Extract the (X, Y) coordinate from the center of the cell holding the provided text.  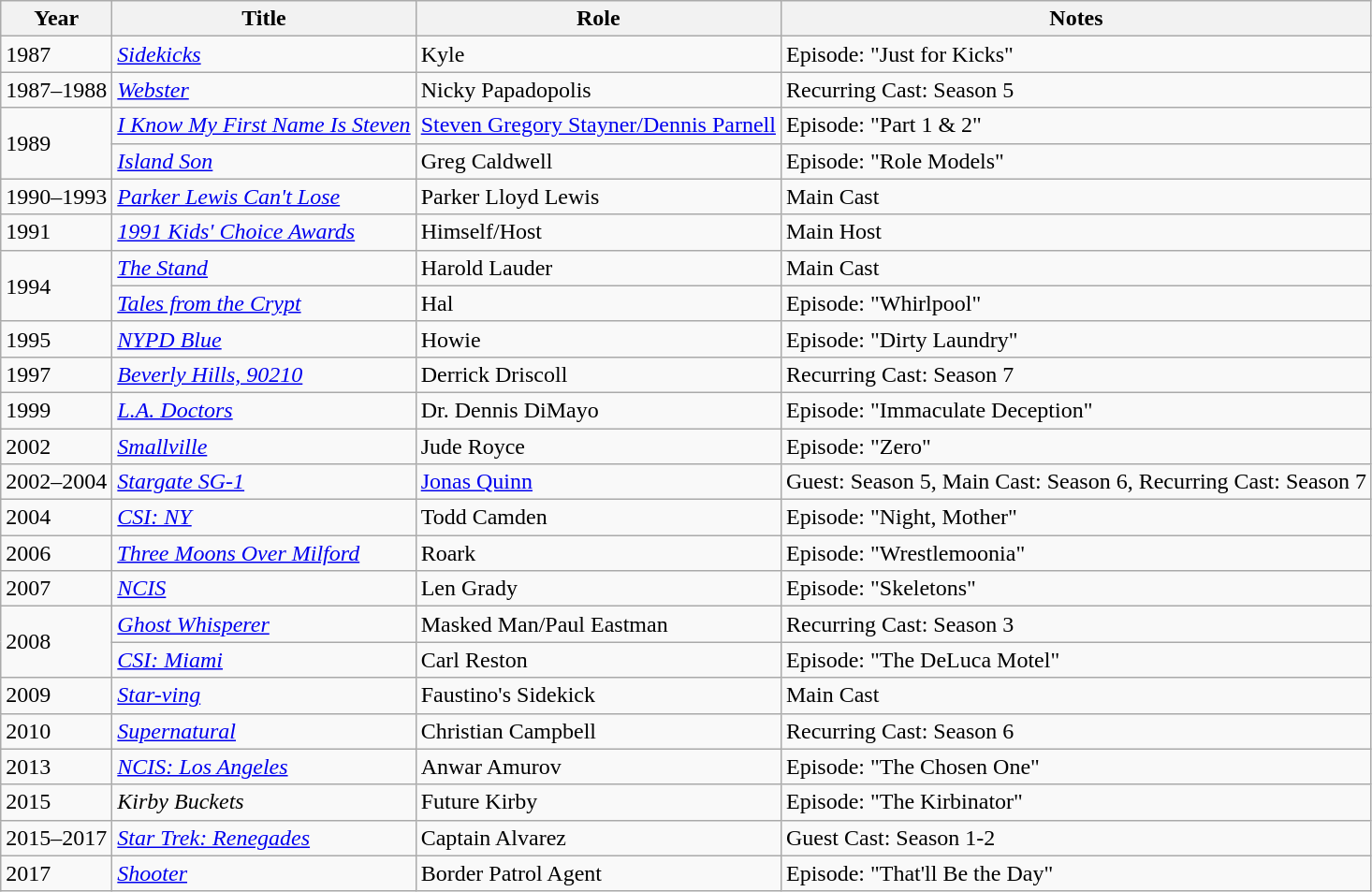
Episode: "The Chosen One" (1076, 767)
Star-ving (264, 695)
CSI: NY (264, 518)
Title (264, 19)
Webster (264, 90)
Carl Reston (598, 660)
Recurring Cast: Season 3 (1076, 624)
L.A. Doctors (264, 410)
CSI: Miami (264, 660)
Role (598, 19)
2013 (56, 767)
Roark (598, 553)
Shooter (264, 873)
Derrick Driscoll (598, 374)
1987–1988 (56, 90)
Ghost Whisperer (264, 624)
Supernatural (264, 731)
2017 (56, 873)
Main Host (1076, 232)
Sidekicks (264, 54)
Star Trek: Renegades (264, 838)
Episode: "Dirty Laundry" (1076, 339)
Nicky Papadopolis (598, 90)
Tales from the Crypt (264, 303)
Parker Lloyd Lewis (598, 197)
Masked Man/Paul Eastman (598, 624)
Year (56, 19)
Harold Lauder (598, 268)
Border Patrol Agent (598, 873)
2015–2017 (56, 838)
Episode: "That'll Be the Day" (1076, 873)
Episode: "Just for Kicks" (1076, 54)
Len Grady (598, 589)
Hal (598, 303)
Todd Camden (598, 518)
I Know My First Name Is Steven (264, 125)
Greg Caldwell (598, 161)
Future Kirby (598, 802)
Episode: "The Kirbinator" (1076, 802)
Notes (1076, 19)
Beverly Hills, 90210 (264, 374)
2004 (56, 518)
1991 Kids' Choice Awards (264, 232)
1995 (56, 339)
Episode: "Part 1 & 2" (1076, 125)
2006 (56, 553)
Jonas Quinn (598, 482)
Recurring Cast: Season 7 (1076, 374)
Episode: "Whirlpool" (1076, 303)
Anwar Amurov (598, 767)
Three Moons Over Milford (264, 553)
2008 (56, 642)
Island Son (264, 161)
Dr. Dennis DiMayo (598, 410)
1994 (56, 285)
1990–1993 (56, 197)
1997 (56, 374)
1989 (56, 143)
Episode: "Night, Mother" (1076, 518)
Smallville (264, 446)
1999 (56, 410)
Kyle (598, 54)
Kirby Buckets (264, 802)
Guest: Season 5, Main Cast: Season 6, Recurring Cast: Season 7 (1076, 482)
Episode: "Role Models" (1076, 161)
NCIS: Los Angeles (264, 767)
2007 (56, 589)
Captain Alvarez (598, 838)
Episode: "Zero" (1076, 446)
Faustino's Sidekick (598, 695)
Stargate SG-1 (264, 482)
1987 (56, 54)
Recurring Cast: Season 5 (1076, 90)
Episode: "Immaculate Deception" (1076, 410)
Parker Lewis Can't Lose (264, 197)
2002 (56, 446)
NYPD Blue (264, 339)
Recurring Cast: Season 6 (1076, 731)
The Stand (264, 268)
2009 (56, 695)
Jude Royce (598, 446)
NCIS (264, 589)
Episode: "The DeLuca Motel" (1076, 660)
Christian Campbell (598, 731)
1991 (56, 232)
Episode: "Skeletons" (1076, 589)
2010 (56, 731)
Episode: "Wrestlemoonia" (1076, 553)
Himself/Host (598, 232)
2015 (56, 802)
Guest Cast: Season 1-2 (1076, 838)
Howie (598, 339)
Steven Gregory Stayner/Dennis Parnell (598, 125)
2002–2004 (56, 482)
